Search for the cell housing the specified text and yield its [x, y] center coordinate. 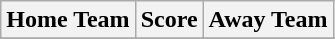
Score [169, 20]
Home Team [68, 20]
Away Team [268, 20]
